Identify which cell holds the provided text, then report its [x, y] central coordinate. 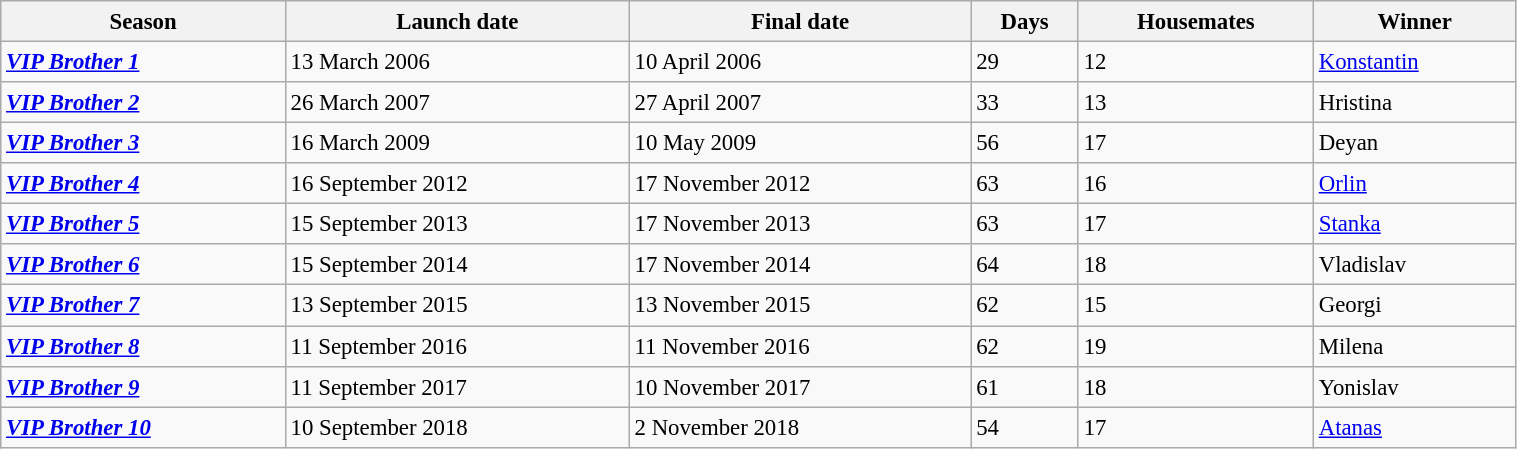
Vladislav [1414, 264]
10 November 2017 [800, 386]
Days [1025, 22]
Stanka [1414, 224]
Winner [1414, 22]
VIP Brother 6 [144, 264]
Orlin [1414, 184]
10 May 2009 [800, 144]
Deyan [1414, 144]
12 [1196, 62]
13 November 2015 [800, 306]
VIP Brother 1 [144, 62]
Atanas [1414, 428]
15 [1196, 306]
27 April 2007 [800, 102]
Georgi [1414, 306]
64 [1025, 264]
Season [144, 22]
VIP Brother 4 [144, 184]
56 [1025, 144]
Milena [1414, 346]
Final date [800, 22]
19 [1196, 346]
16 September 2012 [457, 184]
16 March 2009 [457, 144]
VIP Brother 10 [144, 428]
10 April 2006 [800, 62]
61 [1025, 386]
VIP Brother 8 [144, 346]
33 [1025, 102]
VIP Brother 9 [144, 386]
VIP Brother 7 [144, 306]
16 [1196, 184]
13 [1196, 102]
11 September 2017 [457, 386]
17 November 2014 [800, 264]
13 March 2006 [457, 62]
11 September 2016 [457, 346]
29 [1025, 62]
Launch date [457, 22]
26 March 2007 [457, 102]
Hristina [1414, 102]
VIP Brother 5 [144, 224]
10 September 2018 [457, 428]
15 September 2014 [457, 264]
17 November 2012 [800, 184]
Yonislav [1414, 386]
Konstantin [1414, 62]
VIP Brother 2 [144, 102]
VIP Brother 3 [144, 144]
17 November 2013 [800, 224]
13 September 2015 [457, 306]
2 November 2018 [800, 428]
15 September 2013 [457, 224]
11 November 2016 [800, 346]
Housemates [1196, 22]
54 [1025, 428]
